Provide the [X, Y] coordinate of the cell's center where the given text is located.  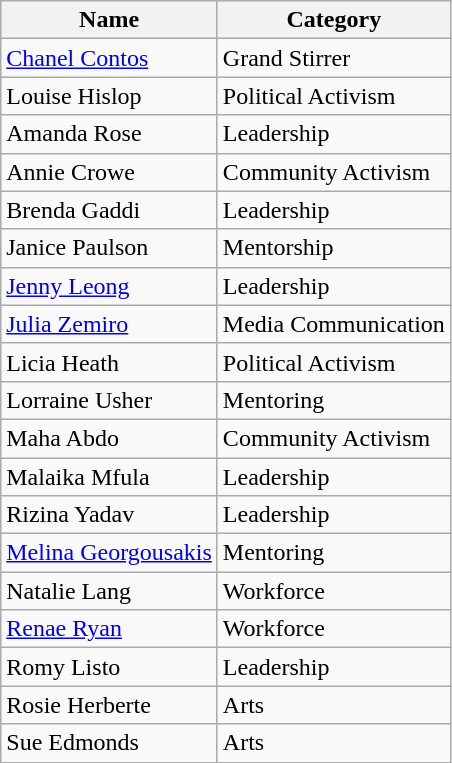
Chanel Contos [110, 58]
Amanda Rose [110, 134]
Licia Heath [110, 362]
Media Communication [334, 324]
Name [110, 20]
Rosie Herberte [110, 705]
Grand Stirrer [334, 58]
Melina Georgousakis [110, 553]
Annie Crowe [110, 172]
Janice Paulson [110, 248]
Mentorship [334, 248]
Malaika Mfula [110, 477]
Renae Ryan [110, 629]
Lorraine Usher [110, 400]
Natalie Lang [110, 591]
Rizina Yadav [110, 515]
Romy Listo [110, 667]
Julia Zemiro [110, 324]
Category [334, 20]
Maha Abdo [110, 438]
Louise Hislop [110, 96]
Brenda Gaddi [110, 210]
Jenny Leong [110, 286]
Sue Edmonds [110, 743]
